For the text-containing cell, return its midpoint in (x, y) coordinate format. 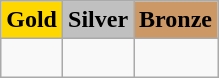
Silver (98, 20)
Bronze (176, 20)
Gold (32, 20)
